Identify which cell holds the provided text, then report its [X, Y] central coordinate. 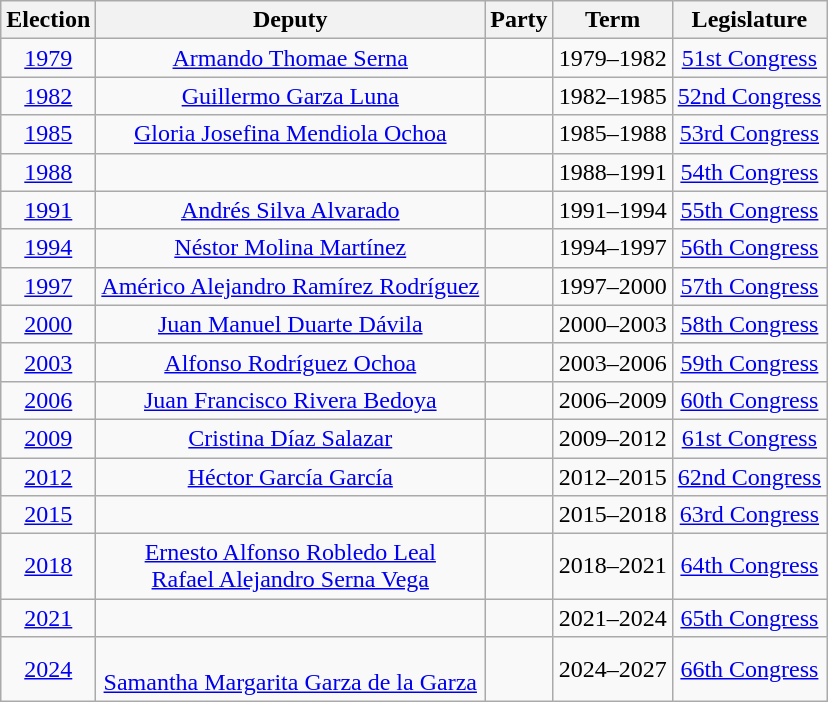
Andrés Silva Alvarado [290, 210]
2000–2003 [612, 324]
2000 [48, 324]
61st Congress [749, 438]
2015 [48, 515]
Guillermo Garza Luna [290, 96]
2018 [48, 566]
Héctor García García [290, 477]
1994–1997 [612, 248]
56th Congress [749, 248]
Américo Alejandro Ramírez Rodríguez [290, 286]
1982 [48, 96]
54th Congress [749, 172]
2012 [48, 477]
1988–1991 [612, 172]
62nd Congress [749, 477]
63rd Congress [749, 515]
Term [612, 20]
Juan Francisco Rivera Bedoya [290, 400]
53rd Congress [749, 134]
2015–2018 [612, 515]
2009–2012 [612, 438]
Armando Thomae Serna [290, 58]
2021–2024 [612, 618]
51st Congress [749, 58]
Alfonso Rodríguez Ochoa [290, 362]
60th Congress [749, 400]
1985–1988 [612, 134]
1991–1994 [612, 210]
1979–1982 [612, 58]
58th Congress [749, 324]
1985 [48, 134]
1997–2000 [612, 286]
2006–2009 [612, 400]
2003 [48, 362]
59th Congress [749, 362]
65th Congress [749, 618]
2012–2015 [612, 477]
64th Congress [749, 566]
1997 [48, 286]
Deputy [290, 20]
Ernesto Alfonso Robledo LealRafael Alejandro Serna Vega [290, 566]
2006 [48, 400]
1991 [48, 210]
2024–2027 [612, 670]
1982–1985 [612, 96]
2021 [48, 618]
Party [519, 20]
52nd Congress [749, 96]
Néstor Molina Martínez [290, 248]
Samantha Margarita Garza de la Garza [290, 670]
2024 [48, 670]
Juan Manuel Duarte Dávila [290, 324]
1988 [48, 172]
Legislature [749, 20]
2003–2006 [612, 362]
1979 [48, 58]
Election [48, 20]
2009 [48, 438]
Gloria Josefina Mendiola Ochoa [290, 134]
66th Congress [749, 670]
Cristina Díaz Salazar [290, 438]
55th Congress [749, 210]
2018–2021 [612, 566]
57th Congress [749, 286]
1994 [48, 248]
